Provide the [X, Y] coordinate of the cell's center where the given text is located.  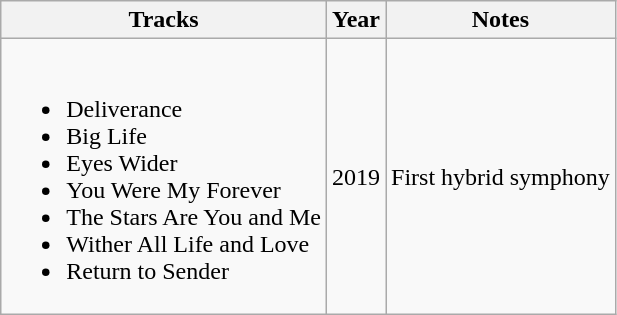
Notes [501, 20]
DeliveranceBig LifeEyes WiderYou Were My ForeverThe Stars Are You and MeWither All Life and LoveReturn to Sender [164, 176]
Tracks [164, 20]
First hybrid symphony [501, 176]
2019 [356, 176]
Year [356, 20]
